Identify which cell holds the provided text, then report its [X, Y] central coordinate. 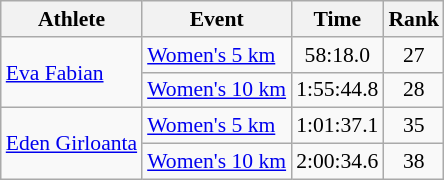
1:01:37.1 [337, 126]
Athlete [72, 19]
58:18.0 [337, 55]
Eva Fabian [72, 72]
35 [414, 126]
27 [414, 55]
Time [337, 19]
Rank [414, 19]
28 [414, 90]
2:00:34.6 [337, 162]
Event [216, 19]
Eden Girloanta [72, 144]
1:55:44.8 [337, 90]
38 [414, 162]
